Search for the cell housing the specified text and yield its [x, y] center coordinate. 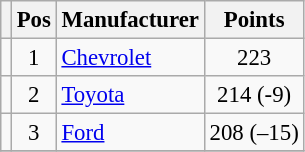
Points [254, 20]
Pos [34, 20]
208 (–15) [254, 133]
1 [34, 58]
Ford [130, 133]
223 [254, 58]
Manufacturer [130, 20]
214 (-9) [254, 95]
2 [34, 95]
Toyota [130, 95]
Chevrolet [130, 58]
3 [34, 133]
